Find where the given text appears and provide that cell's center as (x, y) coordinate. 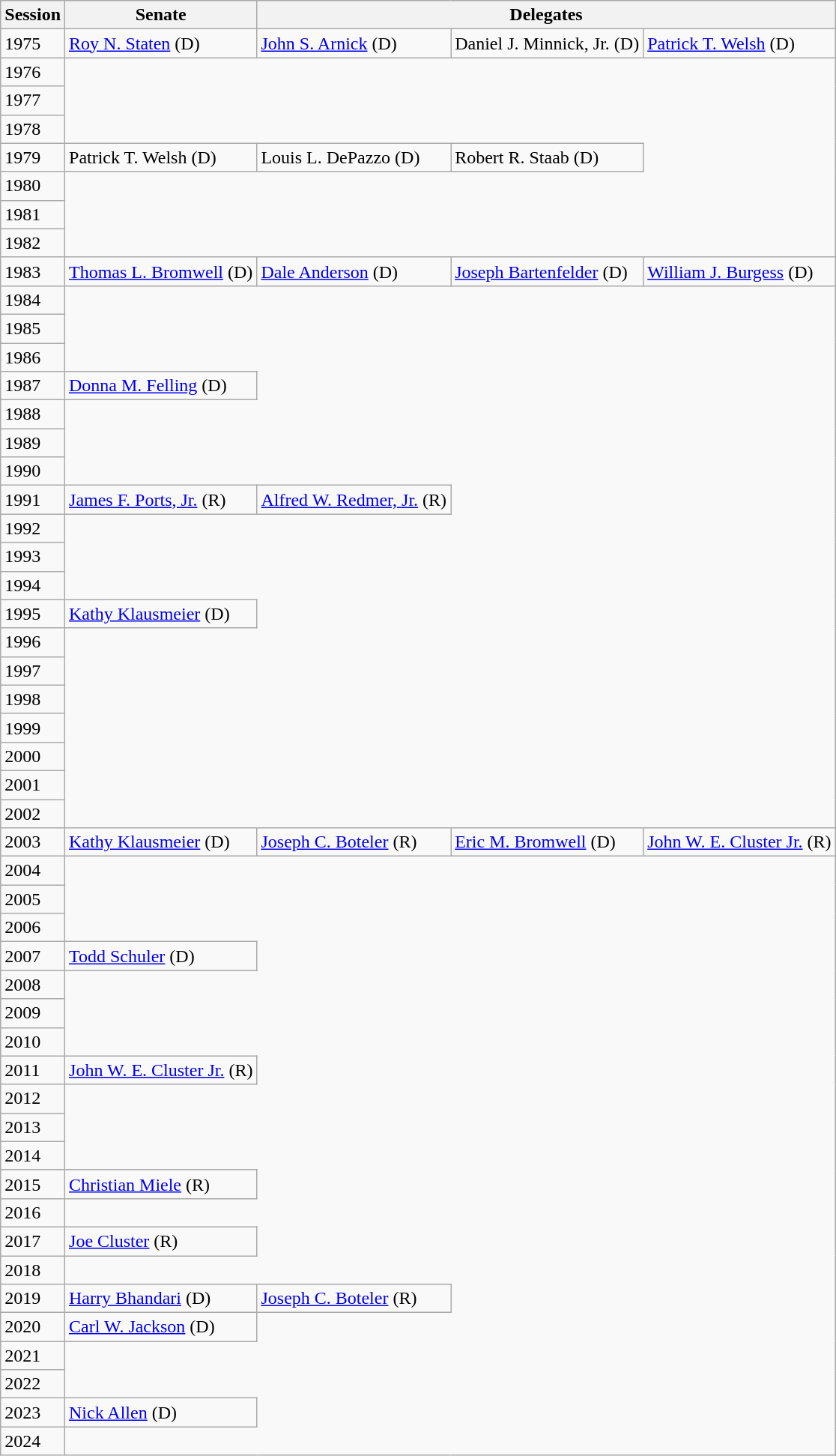
1998 (33, 699)
Alfred W. Redmer, Jr. (R) (354, 500)
2006 (33, 928)
1985 (33, 328)
1977 (33, 100)
1999 (33, 728)
2010 (33, 1042)
Todd Schuler (D) (161, 956)
1995 (33, 614)
2018 (33, 1270)
2017 (33, 1241)
1990 (33, 471)
2021 (33, 1356)
2009 (33, 1013)
Daniel J. Minnick, Jr. (D) (547, 43)
2000 (33, 756)
1988 (33, 414)
1996 (33, 642)
2019 (33, 1299)
2014 (33, 1156)
2004 (33, 871)
James F. Ports, Jr. (R) (161, 500)
1994 (33, 585)
Robert R. Staab (D) (547, 157)
1987 (33, 386)
Carl W. Jackson (D) (161, 1327)
2013 (33, 1127)
2003 (33, 842)
2005 (33, 899)
Roy N. Staten (D) (161, 43)
2022 (33, 1384)
Session (33, 15)
1993 (33, 557)
1997 (33, 671)
1978 (33, 129)
2012 (33, 1099)
Nick Allen (D) (161, 1413)
2015 (33, 1184)
William J. Burgess (D) (739, 271)
1986 (33, 357)
2011 (33, 1070)
1991 (33, 500)
2007 (33, 956)
2008 (33, 985)
John S. Arnick (D) (354, 43)
1983 (33, 271)
2024 (33, 1441)
1980 (33, 186)
2023 (33, 1413)
Harry Bhandari (D) (161, 1299)
1982 (33, 243)
Joe Cluster (R) (161, 1241)
Joseph Bartenfelder (D) (547, 271)
1975 (33, 43)
Louis L. DePazzo (D) (354, 157)
Thomas L. Bromwell (D) (161, 271)
Christian Miele (R) (161, 1184)
Donna M. Felling (D) (161, 386)
1984 (33, 300)
2001 (33, 785)
2016 (33, 1212)
1992 (33, 528)
Dale Anderson (D) (354, 271)
1981 (33, 214)
1979 (33, 157)
2020 (33, 1327)
1989 (33, 443)
1976 (33, 72)
Senate (161, 15)
Delegates (546, 15)
2002 (33, 813)
Eric M. Bromwell (D) (547, 842)
